From the cell containing the given text, extract its center point as [x, y] coordinate. 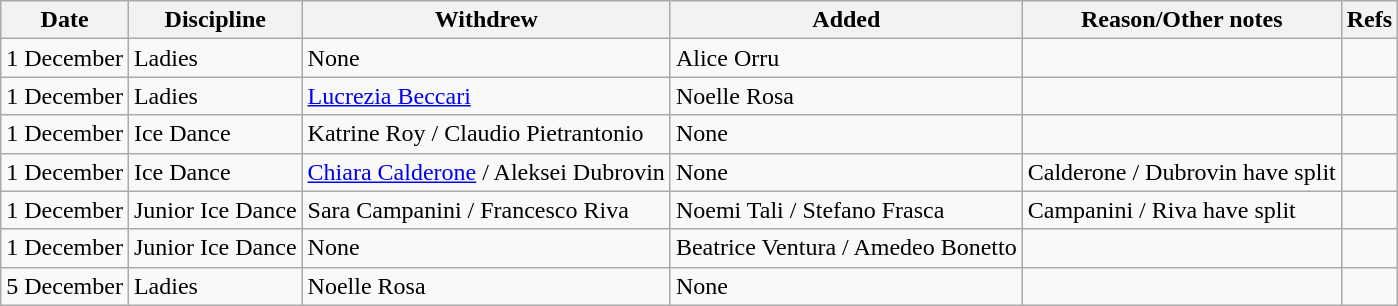
Campanini / Riva have split [1182, 210]
Chiara Calderone / Aleksei Dubrovin [486, 172]
Sara Campanini / Francesco Riva [486, 210]
Lucrezia Beccari [486, 96]
Refs [1369, 20]
Reason/Other notes [1182, 20]
Withdrew [486, 20]
Katrine Roy / Claudio Pietrantonio [486, 134]
Alice Orru [846, 58]
Discipline [215, 20]
Calderone / Dubrovin have split [1182, 172]
Added [846, 20]
Date [65, 20]
5 December [65, 286]
Noemi Tali / Stefano Frasca [846, 210]
Beatrice Ventura / Amedeo Bonetto [846, 248]
